Scan for the cell matching the given text and deliver its [X, Y] coordinate at center. 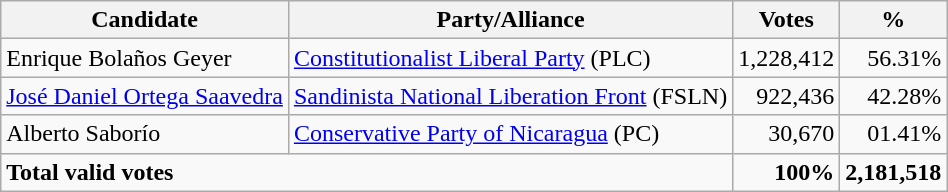
Alberto Saborío [145, 134]
42.28% [894, 96]
56.31% [894, 58]
Party/Alliance [510, 20]
Candidate [145, 20]
922,436 [786, 96]
01.41% [894, 134]
Sandinista National Liberation Front (FSLN) [510, 96]
Conservative Party of Nicaragua (PC) [510, 134]
José Daniel Ortega Saavedra [145, 96]
100% [786, 172]
% [894, 20]
1,228,412 [786, 58]
30,670 [786, 134]
2,181,518 [894, 172]
Enrique Bolaños Geyer [145, 58]
Constitutionalist Liberal Party (PLC) [510, 58]
Votes [786, 20]
Total valid votes [367, 172]
